Scan for the cell matching the given text and deliver its [x, y] coordinate at center. 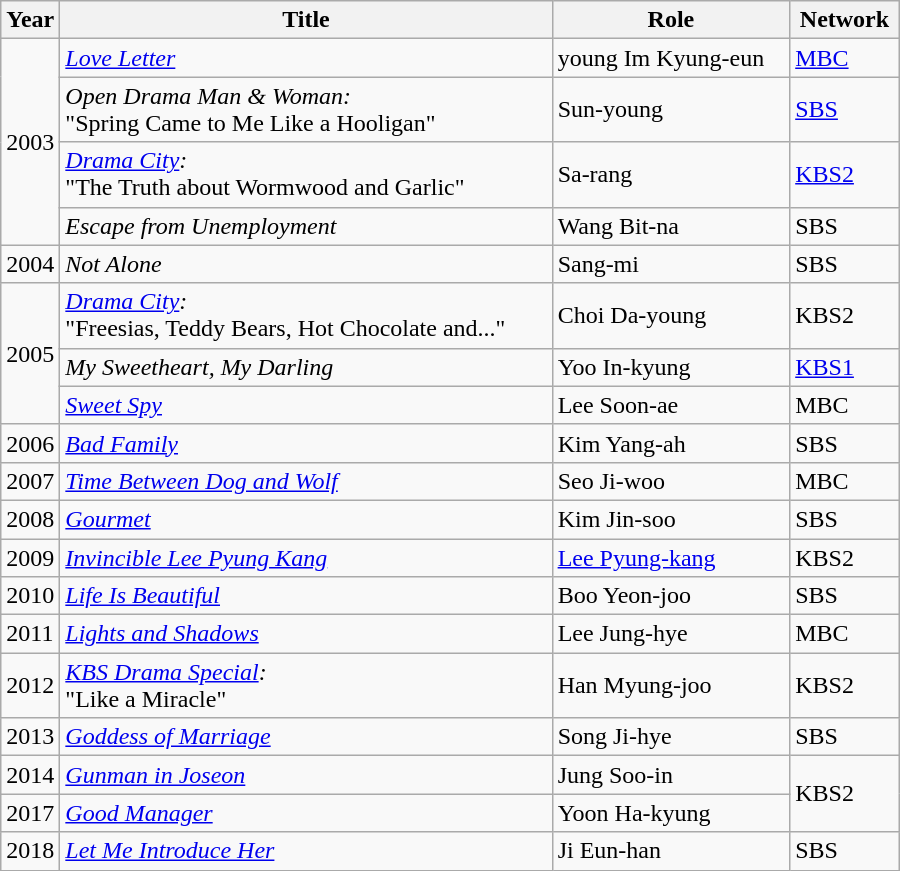
Choi Da-young [671, 316]
Sun-young [671, 110]
My Sweetheart, My Darling [306, 367]
2017 [30, 813]
Lee Pyung-kang [671, 557]
Bad Family [306, 443]
Sang-mi [671, 264]
2004 [30, 264]
2012 [30, 686]
Seo Ji-woo [671, 481]
Kim Yang-ah [671, 443]
Let Me Introduce Her [306, 851]
Jung Soo-in [671, 775]
Gunman in Joseon [306, 775]
Song Ji-hye [671, 737]
Invincible Lee Pyung Kang [306, 557]
Yoon Ha-kyung [671, 813]
Year [30, 20]
Life Is Beautiful [306, 596]
Drama City:"Freesias, Teddy Bears, Hot Chocolate and..." [306, 316]
Wang Bit-na [671, 226]
2003 [30, 142]
Sweet Spy [306, 405]
Lee Jung-hye [671, 634]
2008 [30, 519]
Gourmet [306, 519]
Escape from Unemployment [306, 226]
young Im Kyung-eun [671, 58]
Time Between Dog and Wolf [306, 481]
Role [671, 20]
2009 [30, 557]
Lee Soon-ae [671, 405]
Boo Yeon-joo [671, 596]
Good Manager [306, 813]
2010 [30, 596]
Yoo In-kyung [671, 367]
2007 [30, 481]
Open Drama Man & Woman:"Spring Came to Me Like a Hooligan" [306, 110]
Title [306, 20]
2013 [30, 737]
2005 [30, 354]
2006 [30, 443]
Ji Eun-han [671, 851]
Network [845, 20]
Sa-rang [671, 174]
Han Myung-joo [671, 686]
Love Letter [306, 58]
KBS1 [845, 367]
Lights and Shadows [306, 634]
Kim Jin-soo [671, 519]
Drama City:"The Truth about Wormwood and Garlic" [306, 174]
Goddess of Marriage [306, 737]
2018 [30, 851]
2011 [30, 634]
Not Alone [306, 264]
2014 [30, 775]
KBS Drama Special:"Like a Miracle" [306, 686]
